Identify which cell holds the provided text, then report its (x, y) central coordinate. 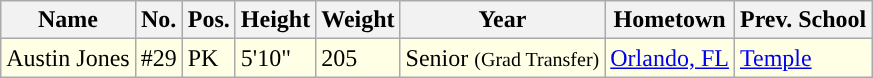
PK (208, 58)
Temple (802, 58)
Prev. School (802, 20)
Name (68, 20)
Height (275, 20)
205 (358, 58)
Orlando, FL (670, 58)
Austin Jones (68, 58)
Year (502, 20)
Senior (Grad Transfer) (502, 58)
Pos. (208, 20)
Weight (358, 20)
No. (158, 20)
#29 (158, 58)
5'10" (275, 58)
Hometown (670, 20)
